From the cell containing the given text, extract its center point as (x, y) coordinate. 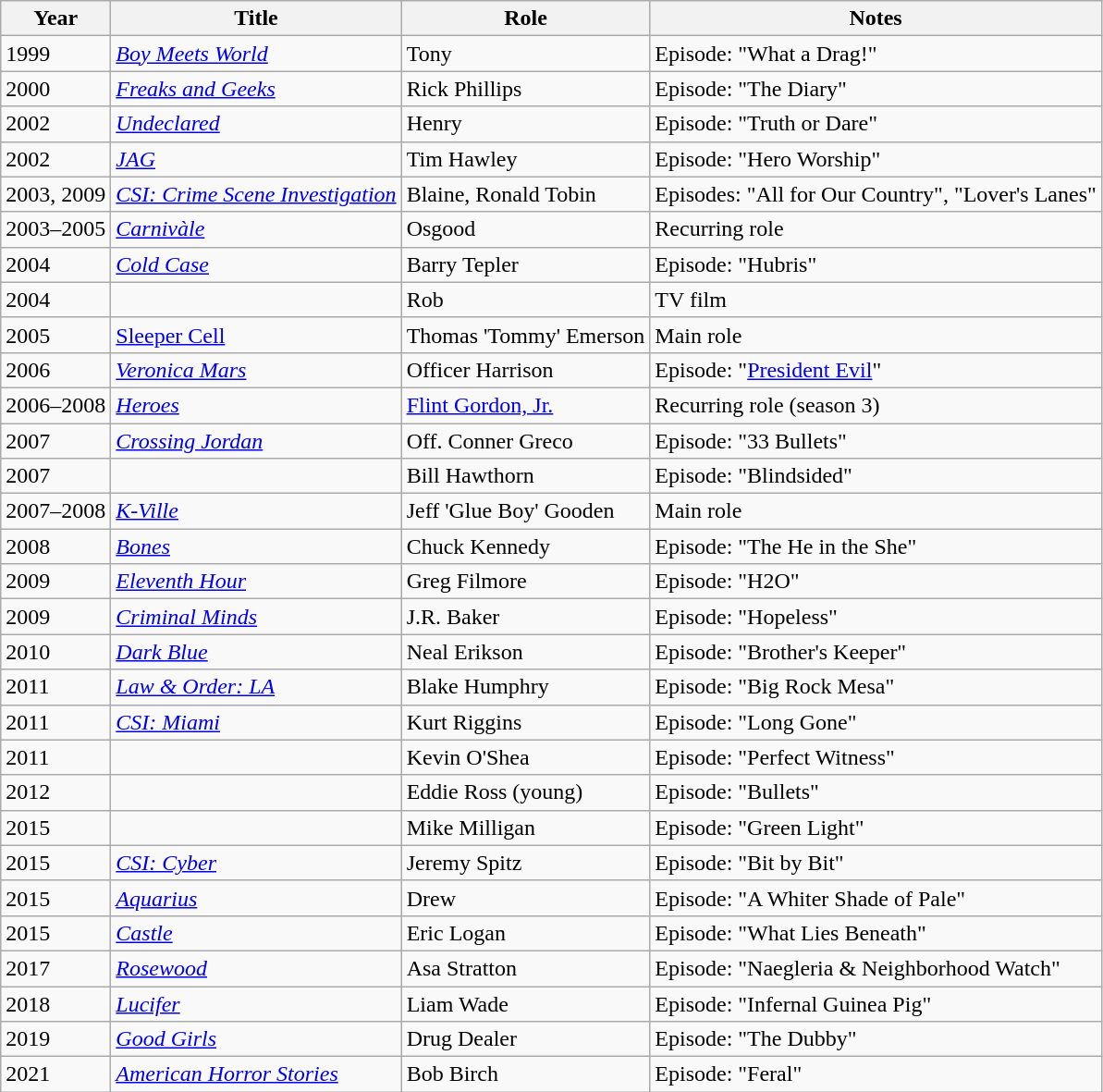
Episode: "Hero Worship" (876, 159)
Barry Tepler (525, 264)
Drug Dealer (525, 1039)
CSI: Miami (256, 722)
Notes (876, 18)
Flint Gordon, Jr. (525, 405)
Rosewood (256, 968)
Eleventh Hour (256, 582)
Episode: "Naegleria & Neighborhood Watch" (876, 968)
Episode: "H2O" (876, 582)
American Horror Stories (256, 1074)
Blake Humphry (525, 687)
Recurring role (876, 229)
Episode: "Hubris" (876, 264)
Good Girls (256, 1039)
Tim Hawley (525, 159)
1999 (55, 54)
Rick Phillips (525, 89)
Episode: "Blindsided" (876, 476)
Episode: "Long Gone" (876, 722)
Episode: "What Lies Beneath" (876, 933)
Carnivàle (256, 229)
Bones (256, 546)
2006 (55, 370)
Crossing Jordan (256, 441)
Episode: "Infernal Guinea Pig" (876, 1003)
Mike Milligan (525, 828)
Boy Meets World (256, 54)
Cold Case (256, 264)
Tony (525, 54)
Episodes: "All for Our Country", "Lover's Lanes" (876, 194)
2010 (55, 652)
Liam Wade (525, 1003)
Episode: "What a Drag!" (876, 54)
Episode: "Big Rock Mesa" (876, 687)
Aquarius (256, 898)
Bill Hawthorn (525, 476)
2003, 2009 (55, 194)
Bob Birch (525, 1074)
Episode: "Green Light" (876, 828)
Episode: "Truth or Dare" (876, 124)
2005 (55, 335)
Recurring role (season 3) (876, 405)
Title (256, 18)
K-Ville (256, 511)
Osgood (525, 229)
2007–2008 (55, 511)
Eddie Ross (young) (525, 792)
Episode: "President Evil" (876, 370)
Freaks and Geeks (256, 89)
Asa Stratton (525, 968)
CSI: Crime Scene Investigation (256, 194)
2012 (55, 792)
2000 (55, 89)
JAG (256, 159)
Kevin O'Shea (525, 757)
CSI: Cyber (256, 863)
2003–2005 (55, 229)
Year (55, 18)
TV film (876, 300)
Thomas 'Tommy' Emerson (525, 335)
Episode: "A Whiter Shade of Pale" (876, 898)
Episode: "The He in the She" (876, 546)
Jeremy Spitz (525, 863)
Episode: "The Diary" (876, 89)
Criminal Minds (256, 617)
Heroes (256, 405)
Kurt Riggins (525, 722)
Episode: "33 Bullets" (876, 441)
Undeclared (256, 124)
J.R. Baker (525, 617)
Castle (256, 933)
2008 (55, 546)
Chuck Kennedy (525, 546)
Episode: "The Dubby" (876, 1039)
Episode: "Feral" (876, 1074)
Neal Erikson (525, 652)
Greg Filmore (525, 582)
Blaine, Ronald Tobin (525, 194)
Episode: "Bit by Bit" (876, 863)
Officer Harrison (525, 370)
2021 (55, 1074)
Episode: "Brother's Keeper" (876, 652)
Off. Conner Greco (525, 441)
Dark Blue (256, 652)
Eric Logan (525, 933)
Veronica Mars (256, 370)
2018 (55, 1003)
Episode: "Hopeless" (876, 617)
Role (525, 18)
Henry (525, 124)
Rob (525, 300)
Lucifer (256, 1003)
Law & Order: LA (256, 687)
2006–2008 (55, 405)
2019 (55, 1039)
Episode: "Perfect Witness" (876, 757)
Sleeper Cell (256, 335)
Episode: "Bullets" (876, 792)
Drew (525, 898)
Jeff 'Glue Boy' Gooden (525, 511)
2017 (55, 968)
